Return the [x, y] coordinate for the center point of the cell that contains the specified text.  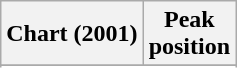
Peakposition [189, 34]
Chart (2001) [72, 34]
